From the cell containing the given text, extract its center point as [x, y] coordinate. 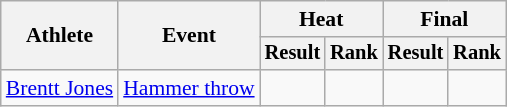
Hammer throw [188, 88]
Brentt Jones [60, 88]
Event [188, 36]
Heat [322, 19]
Athlete [60, 36]
Final [444, 19]
